Output the (X, Y) coordinate of the center of the cell containing the given text.  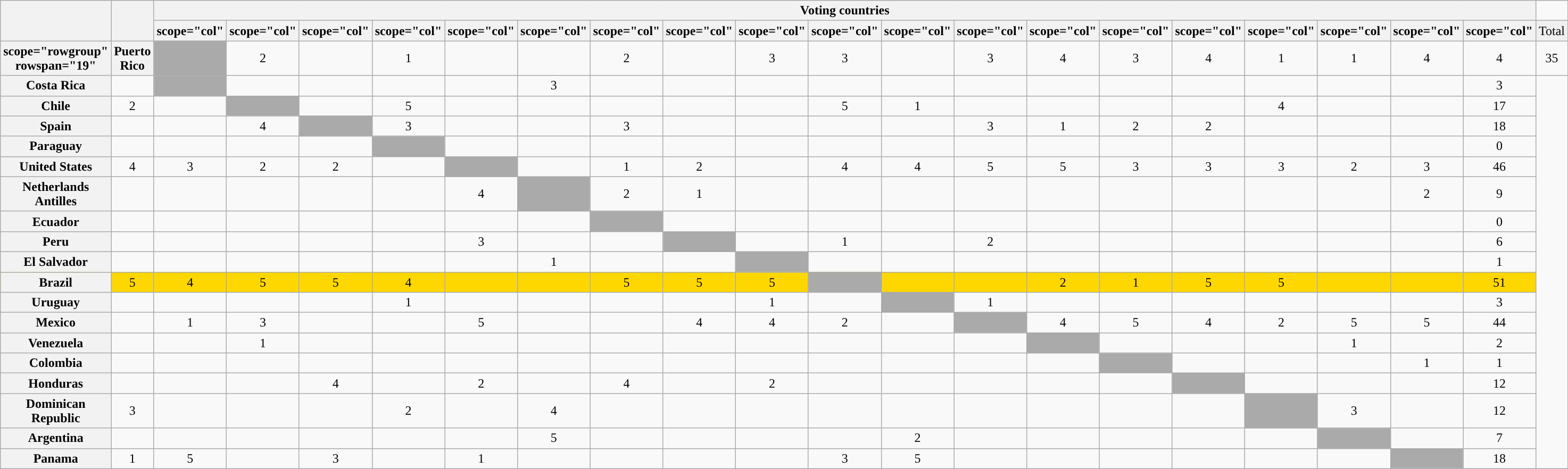
El Salvador (56, 262)
Total (1552, 31)
Peru (56, 241)
Puerto Rico (132, 58)
17 (1499, 106)
Venezuela (56, 343)
46 (1499, 166)
scope="rowgroup" rowspan="19" (56, 58)
United States (56, 166)
Dominican Republic (56, 411)
Costa Rica (56, 86)
51 (1499, 282)
44 (1499, 323)
Argentina (56, 438)
Uruguay (56, 303)
7 (1499, 438)
Spain (56, 126)
9 (1499, 194)
Paraguay (56, 146)
Brazil (56, 282)
35 (1552, 58)
Panama (56, 458)
Voting countries (845, 11)
Mexico (56, 323)
6 (1499, 241)
Netherlands Antilles (56, 194)
Colombia (56, 363)
Chile (56, 106)
Ecuador (56, 221)
Honduras (56, 383)
